Return the (x, y) coordinate for the center point of the cell that contains the specified text.  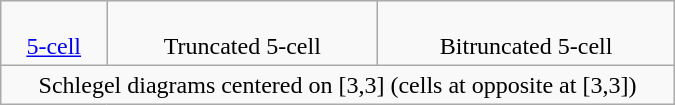
Bitruncated 5-cell (526, 34)
Truncated 5-cell (242, 34)
5-cell (54, 34)
Schlegel diagrams centered on [3,3] (cells at opposite at [3,3]) (338, 85)
